Provide the (X, Y) coordinate of the cell's center where the given text is located.  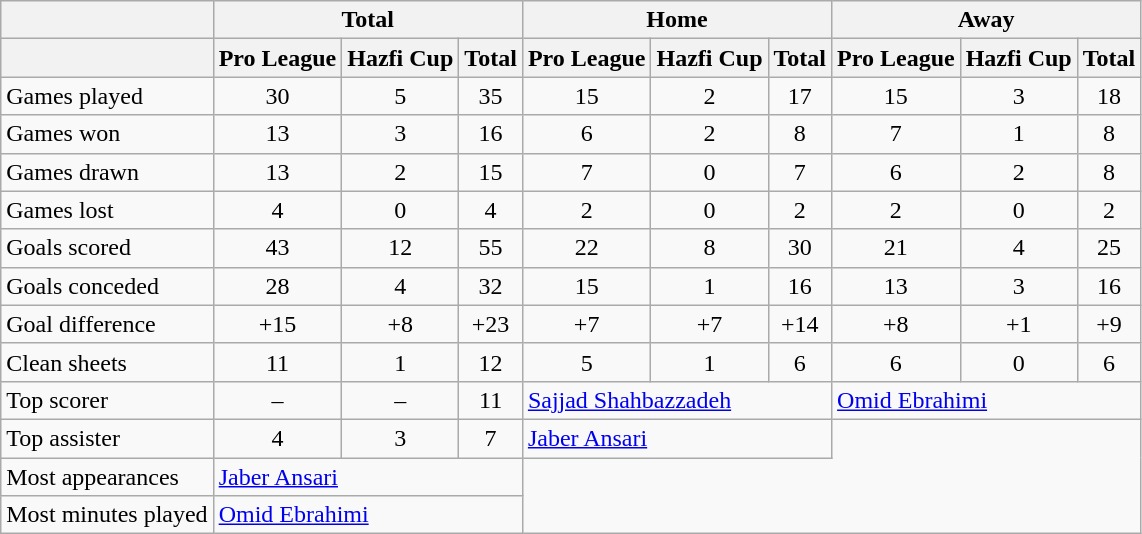
Most appearances (107, 477)
Clean sheets (107, 362)
Goals conceded (107, 286)
Games drawn (107, 172)
+1 (1018, 324)
25 (1109, 248)
+23 (491, 324)
+15 (278, 324)
+14 (800, 324)
Home (676, 20)
Top scorer (107, 400)
+9 (1109, 324)
Top assister (107, 438)
32 (491, 286)
Sajjad Shahbazzadeh (676, 400)
Games played (107, 96)
Games won (107, 134)
Games lost (107, 210)
Most minutes played (107, 515)
35 (491, 96)
28 (278, 286)
Away (986, 20)
18 (1109, 96)
Goals scored (107, 248)
17 (800, 96)
Goal difference (107, 324)
22 (586, 248)
43 (278, 248)
21 (896, 248)
55 (491, 248)
